Provide the (x, y) coordinate of the cell's center where the given text is located.  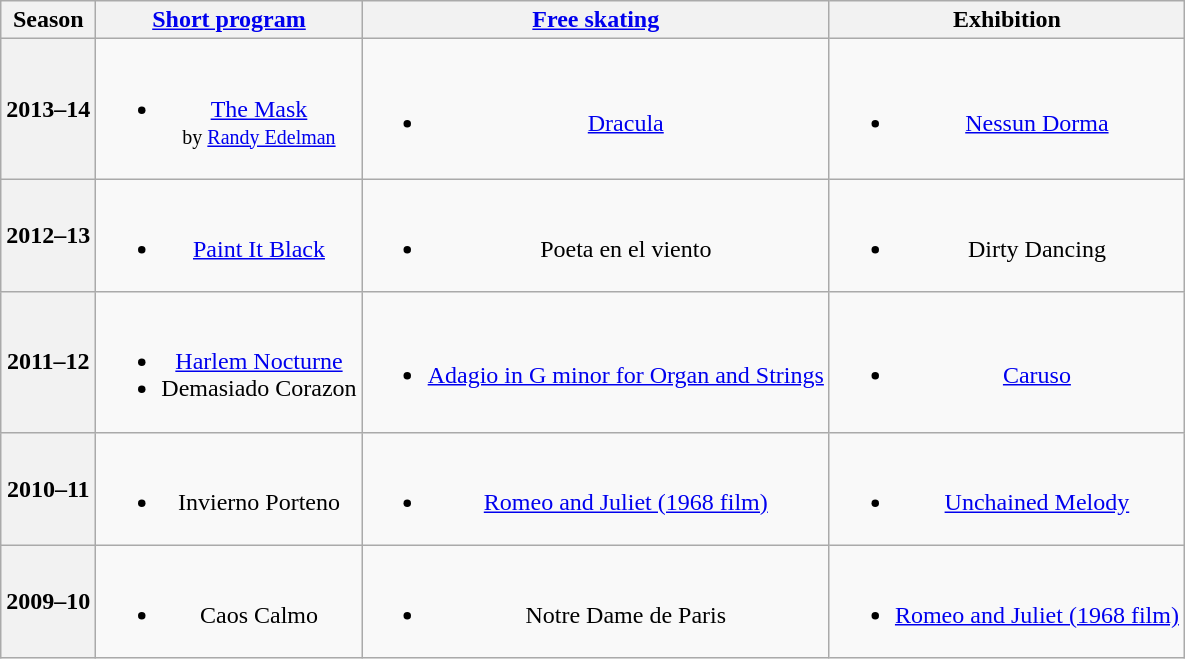
2011–12 (48, 362)
2010–11 (48, 488)
Caos Calmo (229, 602)
Adagio in G minor for Organ and Strings (596, 362)
2013–14 (48, 109)
2009–10 (48, 602)
The Mask by Randy Edelman (229, 109)
2012–13 (48, 236)
Paint It Black (229, 236)
Free skating (596, 20)
Dirty Dancing (1006, 236)
Invierno Porteno (229, 488)
Harlem Nocturne Demasiado Corazon (229, 362)
Short program (229, 20)
Exhibition (1006, 20)
Nessun Dorma (1006, 109)
Poeta en el viento (596, 236)
Notre Dame de Paris (596, 602)
Caruso (1006, 362)
Unchained Melody (1006, 488)
Dracula (596, 109)
Season (48, 20)
